Locate the cell with the specified text and output its [X, Y] center coordinate. 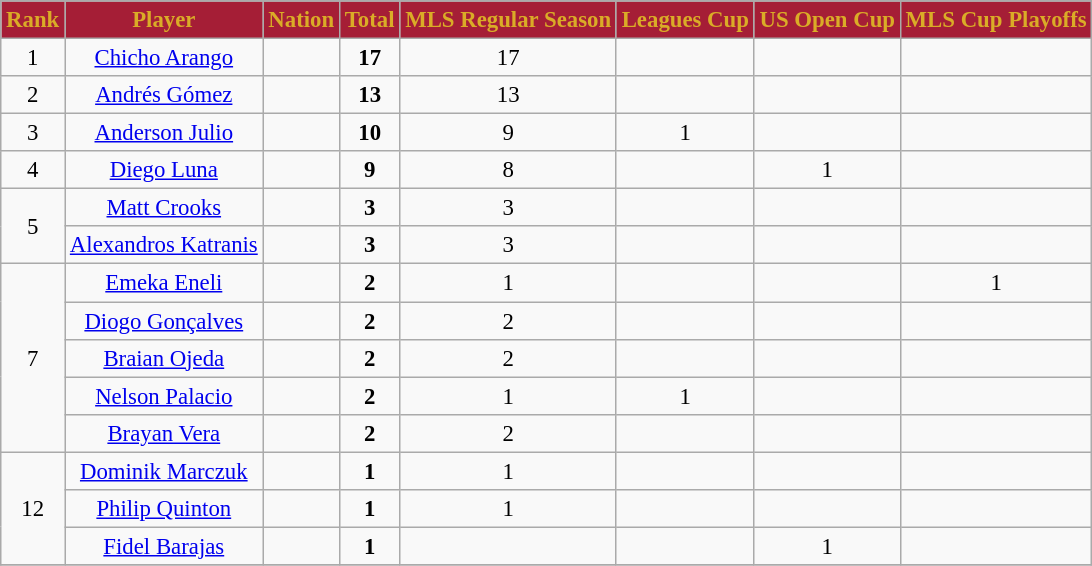
5 [33, 226]
Dominik Marczuk [164, 471]
US Open Cup [827, 20]
Braian Ojeda [164, 358]
Andrés Gómez [164, 95]
Fidel Barajas [164, 546]
Nelson Palacio [164, 396]
Leagues Cup [685, 20]
Diogo Gonçalves [164, 321]
Matt Crooks [164, 208]
Nation [301, 20]
MLS Cup Playoffs [996, 20]
4 [33, 170]
8 [508, 170]
Philip Quinton [164, 509]
Emeka Eneli [164, 283]
Player [164, 20]
Brayan Vera [164, 433]
Chicho Arango [164, 58]
10 [369, 133]
Total [369, 20]
Diego Luna [164, 170]
7 [33, 358]
Alexandros Katranis [164, 245]
Rank [33, 20]
MLS Regular Season [508, 20]
12 [33, 508]
Anderson Julio [164, 133]
